Provide the (X, Y) coordinate of the cell's center where the given text is located.  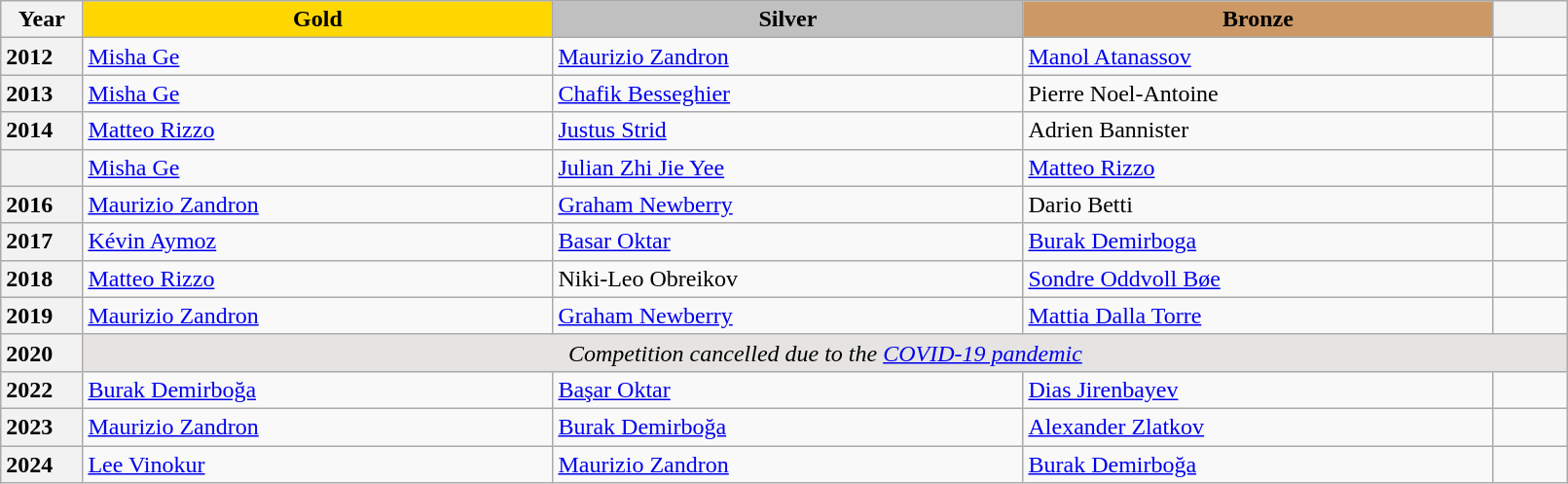
Lee Vinokur (317, 465)
Bronze (1258, 19)
2013 (42, 93)
2020 (42, 353)
2016 (42, 205)
2018 (42, 279)
2023 (42, 427)
Manol Atanassov (1258, 56)
Justus Strid (788, 130)
2024 (42, 465)
Julian Zhi Jie Yee (788, 168)
2012 (42, 56)
Pierre Noel-Antoine (1258, 93)
Gold (317, 19)
Dario Betti (1258, 205)
2019 (42, 316)
2022 (42, 390)
Burak Demirboga (1258, 242)
Dias Jirenbayev (1258, 390)
2017 (42, 242)
Kévin Aymoz (317, 242)
Niki-Leo Obreikov (788, 279)
Mattia Dalla Torre (1258, 316)
Adrien Bannister (1258, 130)
Chafik Besseghier (788, 93)
2014 (42, 130)
Silver (788, 19)
Başar Oktar (788, 390)
Sondre Oddvoll Bøe (1258, 279)
Competition cancelled due to the COVID-19 pandemic (825, 353)
Alexander Zlatkov (1258, 427)
Year (42, 19)
Basar Oktar (788, 242)
